Return the [x, y] coordinate for the center point of the cell that contains the specified text.  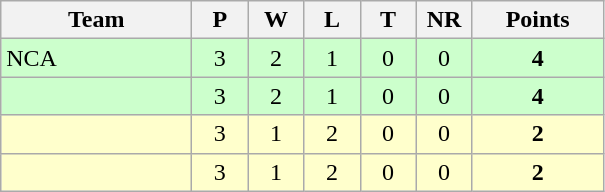
NR [444, 20]
P [220, 20]
Team [96, 20]
NCA [96, 58]
L [332, 20]
Points [538, 20]
W [276, 20]
T [388, 20]
